Output the [X, Y] coordinate of the center of the cell containing the given text.  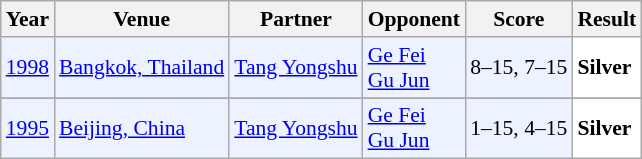
Beijing, China [142, 128]
1998 [28, 68]
Bangkok, Thailand [142, 68]
8–15, 7–15 [518, 68]
1–15, 4–15 [518, 128]
Result [606, 19]
Score [518, 19]
Partner [296, 19]
Year [28, 19]
Opponent [414, 19]
1995 [28, 128]
Venue [142, 19]
